Search for the cell housing the specified text and yield its [x, y] center coordinate. 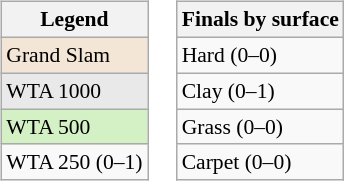
Clay (0–1) [260, 91]
Finals by surface [260, 20]
WTA 1000 [74, 91]
Carpet (0–0) [260, 162]
WTA 250 (0–1) [74, 162]
Hard (0–0) [260, 55]
WTA 500 [74, 127]
Legend [74, 20]
Grand Slam [74, 55]
Grass (0–0) [260, 127]
